Extract the (x, y) coordinate from the center of the cell holding the provided text.  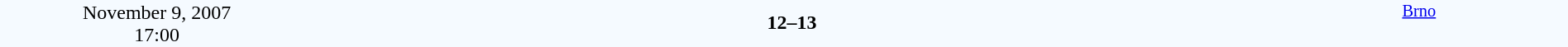
Brno (1419, 23)
12–13 (791, 22)
November 9, 200717:00 (157, 23)
